From the cell containing the given text, extract its center point as (x, y) coordinate. 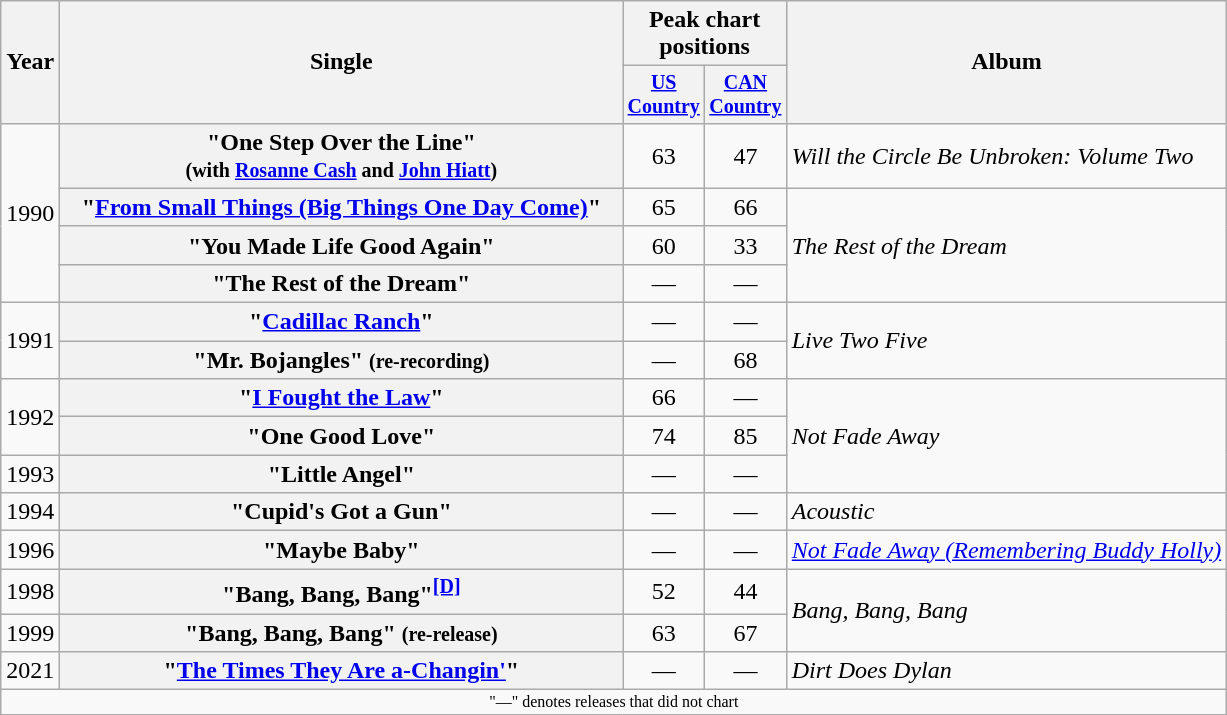
Live Two Five (1006, 341)
"You Made Life Good Again" (342, 245)
2021 (30, 671)
"—" denotes releases that did not chart (614, 702)
The Rest of the Dream (1006, 245)
1990 (30, 212)
1991 (30, 341)
44 (746, 592)
"Bang, Bang, Bang"[D] (342, 592)
1996 (30, 550)
"I Fought the Law" (342, 398)
CAN Country (746, 94)
US Country (664, 94)
Dirt Does Dylan (1006, 671)
"One Good Love" (342, 436)
74 (664, 436)
"Mr. Bojangles" (re-recording) (342, 360)
"From Small Things (Big Things One Day Come)" (342, 207)
"Cadillac Ranch" (342, 322)
68 (746, 360)
1998 (30, 592)
60 (664, 245)
52 (664, 592)
Will the Circle Be Unbroken: Volume Two (1006, 156)
Acoustic (1006, 512)
"Little Angel" (342, 474)
Not Fade Away (Remembering Buddy Holly) (1006, 550)
Album (1006, 62)
67 (746, 633)
47 (746, 156)
Year (30, 62)
1992 (30, 417)
Not Fade Away (1006, 436)
65 (664, 207)
1999 (30, 633)
"Cupid's Got a Gun" (342, 512)
"Maybe Baby" (342, 550)
Bang, Bang, Bang (1006, 610)
85 (746, 436)
"One Step Over the Line"(with Rosanne Cash and John Hiatt) (342, 156)
Single (342, 62)
1993 (30, 474)
33 (746, 245)
"The Rest of the Dream" (342, 283)
"Bang, Bang, Bang" (re-release) (342, 633)
1994 (30, 512)
Peak chartpositions (704, 34)
"The Times They Are a-Changin'" (342, 671)
